Scan for the cell matching the given text and deliver its (X, Y) coordinate at center. 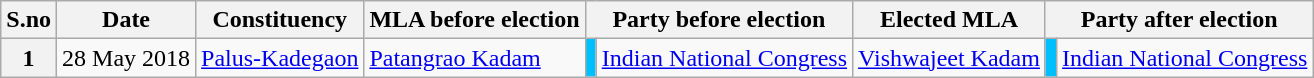
Patangrao Kadam (474, 58)
Palus-Kadegaon (280, 58)
Date (126, 20)
1 (29, 58)
Elected MLA (950, 20)
Party before election (718, 20)
Party after election (1178, 20)
Vishwajeet Kadam (950, 58)
S.no (29, 20)
28 May 2018 (126, 58)
Constituency (280, 20)
MLA before election (474, 20)
